Return the (X, Y) coordinate for the center point of the cell that contains the specified text.  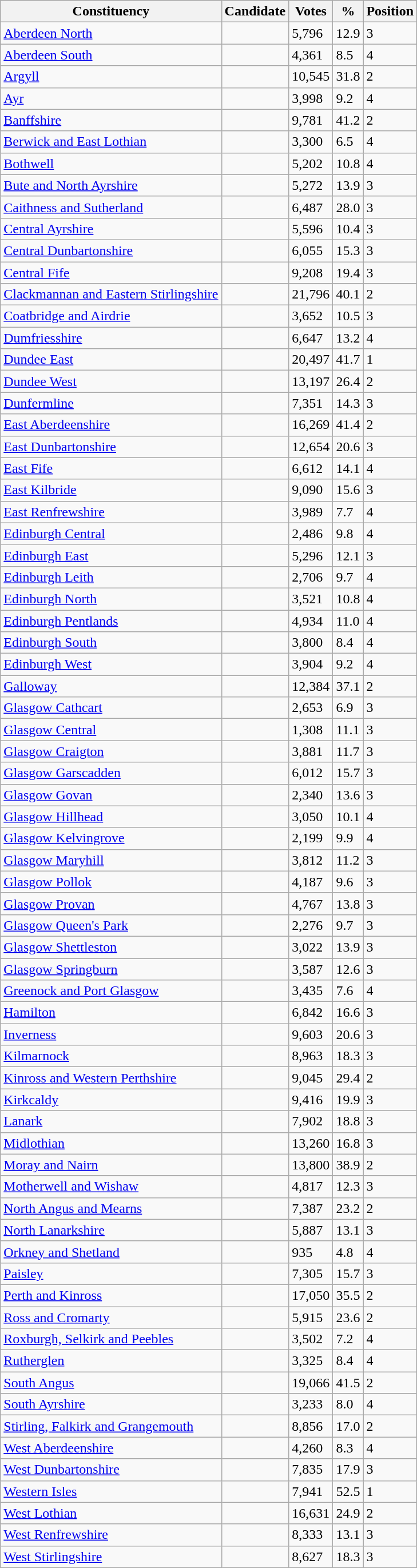
12,384 (311, 686)
2,706 (311, 577)
9,090 (311, 490)
5,202 (311, 164)
Clackmannan and Eastern Stirlingshire (111, 295)
2,199 (311, 838)
52.5 (348, 1491)
17,050 (311, 1295)
935 (311, 1252)
Perth and Kinross (111, 1295)
13,800 (311, 1165)
Western Isles (111, 1491)
Glasgow Govan (111, 795)
3,881 (311, 751)
12.9 (348, 33)
9.8 (348, 534)
17.9 (348, 1470)
9,603 (311, 1034)
9.9 (348, 838)
15.3 (348, 250)
6,842 (311, 1013)
35.5 (348, 1295)
41.5 (348, 1383)
Paisley (111, 1273)
Greenock and Port Glasgow (111, 991)
18.8 (348, 1121)
12.1 (348, 555)
3,022 (311, 947)
3,050 (311, 817)
40.1 (348, 295)
Moray and Nairn (111, 1165)
2,653 (311, 708)
16.8 (348, 1143)
9,416 (311, 1100)
West Dunbartonshire (111, 1470)
7,305 (311, 1273)
Bothwell (111, 164)
7,835 (311, 1470)
14.3 (348, 403)
Glasgow Central (111, 730)
19.9 (348, 1100)
Glasgow Hillhead (111, 817)
17.0 (348, 1426)
28.0 (348, 207)
37.1 (348, 686)
Dundee East (111, 360)
2,486 (311, 534)
West Stirlingshire (111, 1557)
7.6 (348, 991)
1,308 (311, 730)
4,934 (311, 620)
4,361 (311, 55)
% (348, 11)
Roxburgh, Selkirk and Peebles (111, 1339)
26.4 (348, 381)
Central Fife (111, 273)
13.6 (348, 795)
Berwick and East Lothian (111, 142)
4.8 (348, 1252)
Edinburgh Central (111, 534)
23.2 (348, 1208)
Position (390, 11)
West Aberdeenshire (111, 1448)
9.6 (348, 882)
Glasgow Shettleston (111, 947)
North Lanarkshire (111, 1230)
Glasgow Maryhill (111, 860)
29.4 (348, 1078)
41.4 (348, 425)
3,502 (311, 1339)
6,012 (311, 773)
Caithness and Sutherland (111, 207)
3,812 (311, 860)
Motherwell and Wishaw (111, 1187)
9,208 (311, 273)
Edinburgh East (111, 555)
3,904 (311, 664)
8,963 (311, 1056)
Glasgow Queen's Park (111, 925)
Glasgow Craigton (111, 751)
Hamilton (111, 1013)
Galloway (111, 686)
23.6 (348, 1317)
6,487 (311, 207)
Candidate (255, 11)
North Angus and Mearns (111, 1208)
West Renfrewshire (111, 1535)
5,796 (311, 33)
3,998 (311, 98)
7,941 (311, 1491)
3,800 (311, 643)
Edinburgh North (111, 599)
11.0 (348, 620)
Edinburgh West (111, 664)
19,066 (311, 1383)
Aberdeen North (111, 33)
4,817 (311, 1187)
19.4 (348, 273)
13.8 (348, 904)
East Dunbartonshire (111, 447)
41.7 (348, 360)
10.1 (348, 817)
15.6 (348, 490)
11.1 (348, 730)
Glasgow Provan (111, 904)
Coatbridge and Airdrie (111, 316)
Glasgow Springburn (111, 969)
3,652 (311, 316)
Glasgow Garscadden (111, 773)
8.3 (348, 1448)
South Angus (111, 1383)
East Kilbride (111, 490)
West Lothian (111, 1513)
3,435 (311, 991)
Votes (311, 11)
13,260 (311, 1143)
5,596 (311, 229)
Ross and Cromarty (111, 1317)
Inverness (111, 1034)
Dunfermline (111, 403)
Orkney and Shetland (111, 1252)
16.6 (348, 1013)
Kirkcaldy (111, 1100)
Dumfriesshire (111, 338)
3,521 (311, 599)
6.9 (348, 708)
10,545 (311, 77)
4,260 (311, 1448)
6,055 (311, 250)
Banffshire (111, 120)
12.3 (348, 1187)
31.8 (348, 77)
7,351 (311, 403)
21,796 (311, 295)
16,269 (311, 425)
7,902 (311, 1121)
11.7 (348, 751)
3,587 (311, 969)
Midlothian (111, 1143)
3,300 (311, 142)
East Aberdeenshire (111, 425)
13,197 (311, 381)
16,631 (311, 1513)
Central Dunbartonshire (111, 250)
9,781 (311, 120)
5,915 (311, 1317)
5,272 (311, 185)
7,387 (311, 1208)
14.1 (348, 468)
Ayr (111, 98)
6.5 (348, 142)
20,497 (311, 360)
6,612 (311, 468)
Glasgow Pollok (111, 882)
38.9 (348, 1165)
8.0 (348, 1404)
East Renfrewshire (111, 512)
7.7 (348, 512)
Bute and North Ayrshire (111, 185)
7.2 (348, 1339)
4,187 (311, 882)
2,340 (311, 795)
East Fife (111, 468)
Glasgow Cathcart (111, 708)
8.5 (348, 55)
12,654 (311, 447)
10.4 (348, 229)
Edinburgh Pentlands (111, 620)
41.2 (348, 120)
Stirling, Falkirk and Grangemouth (111, 1426)
6,647 (311, 338)
Rutherglen (111, 1361)
9,045 (311, 1078)
Kinross and Western Perthshire (111, 1078)
Edinburgh South (111, 643)
5,296 (311, 555)
Lanark (111, 1121)
24.9 (348, 1513)
8,333 (311, 1535)
Central Ayrshire (111, 229)
12.6 (348, 969)
4,767 (311, 904)
2,276 (311, 925)
Dundee West (111, 381)
11.2 (348, 860)
8,627 (311, 1557)
Argyll (111, 77)
5,887 (311, 1230)
10.5 (348, 316)
Kilmarnock (111, 1056)
3,233 (311, 1404)
Edinburgh Leith (111, 577)
3,989 (311, 512)
13.2 (348, 338)
Aberdeen South (111, 55)
South Ayrshire (111, 1404)
Constituency (111, 11)
8,856 (311, 1426)
3,325 (311, 1361)
Glasgow Kelvingrove (111, 838)
